Identify which cell holds the provided text, then report its [x, y] central coordinate. 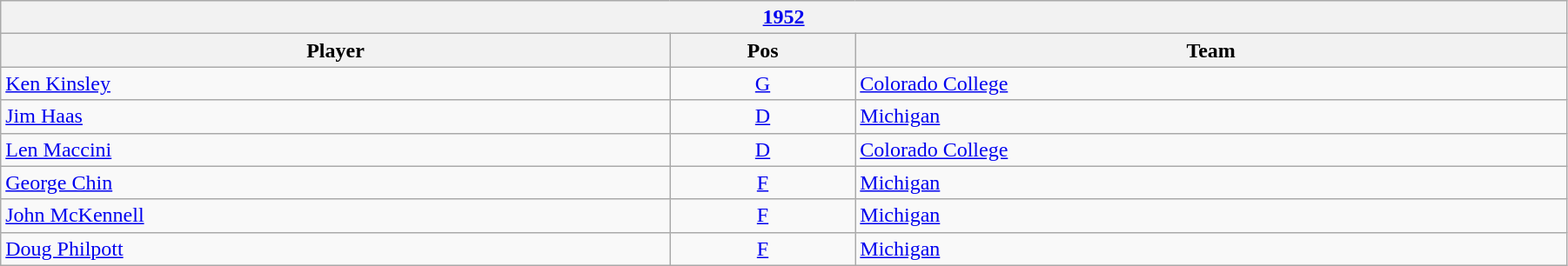
Jim Haas [336, 116]
G [762, 83]
Team [1211, 50]
Player [336, 50]
Pos [762, 50]
George Chin [336, 183]
1952 [784, 17]
John McKennell [336, 216]
Doug Philpott [336, 249]
Len Maccini [336, 150]
Ken Kinsley [336, 83]
